Pinpoint the cell where the given text exists, returning its (X, Y) midpoint coordinate. 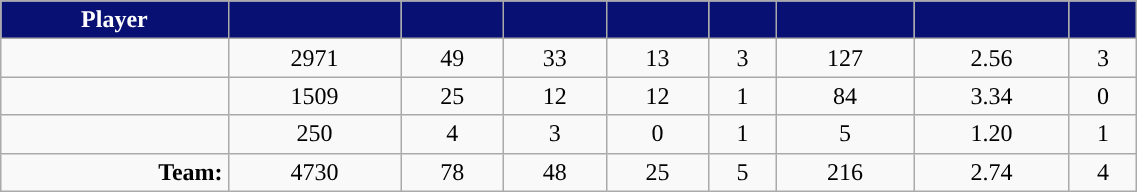
1509 (314, 96)
1.20 (992, 134)
2.56 (992, 58)
2971 (314, 58)
33 (556, 58)
127 (845, 58)
13 (658, 58)
216 (845, 172)
78 (452, 172)
250 (314, 134)
84 (845, 96)
Player (114, 20)
3.34 (992, 96)
48 (556, 172)
Team: (114, 172)
2.74 (992, 172)
4730 (314, 172)
49 (452, 58)
